Return [x, y] of the center of cell containing provided text 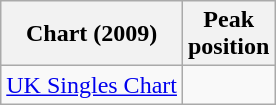
Chart (2009) [92, 34]
Peakposition [228, 34]
UK Singles Chart [92, 85]
